Locate the cell with the specified text and output its [x, y] center coordinate. 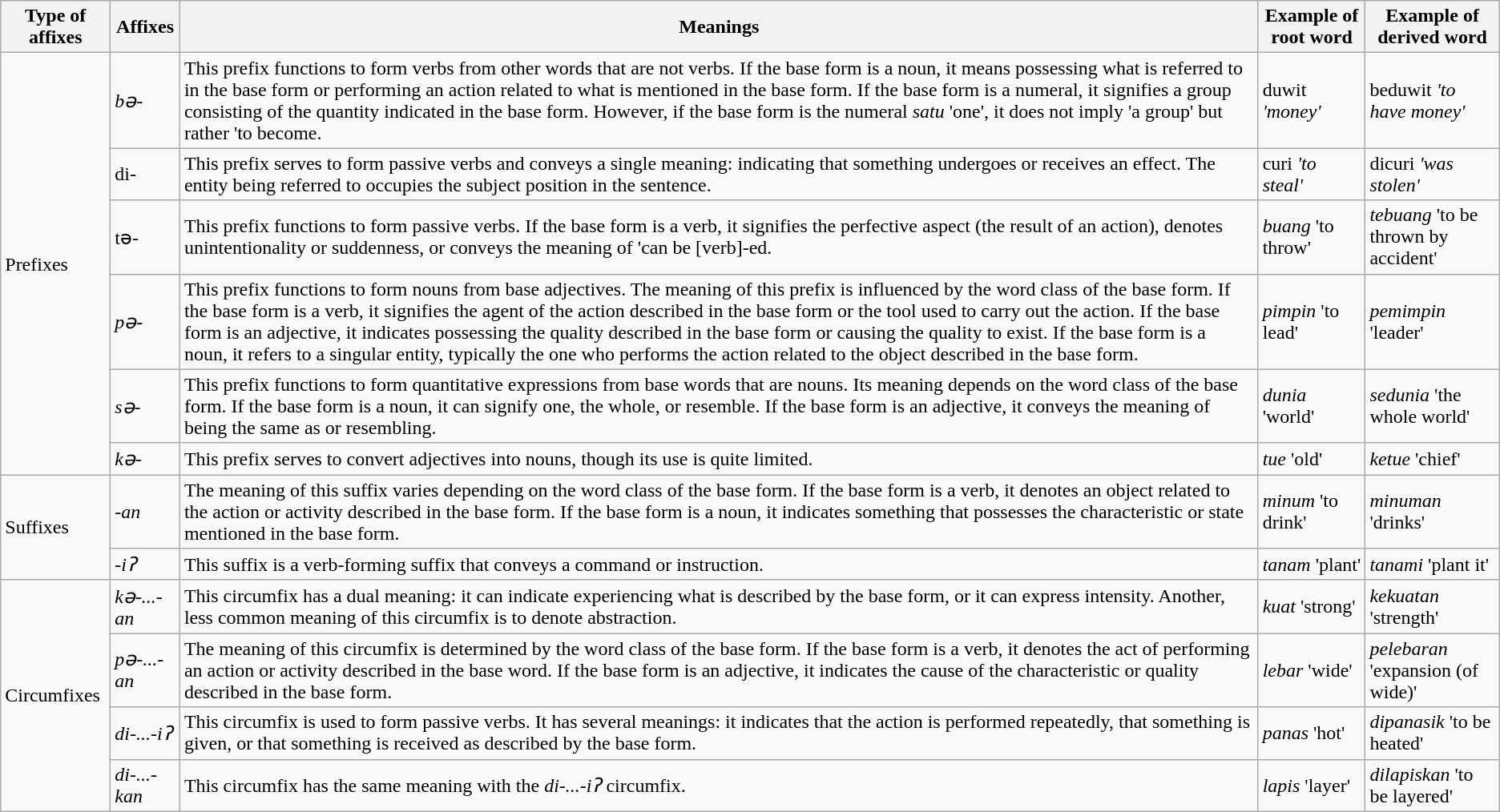
duwit 'money' [1312, 101]
Circumfixes [56, 695]
minuman 'drinks' [1433, 512]
di-...-iʔ [146, 734]
This prefix serves to convert adjectives into nouns, though its use is quite limited. [719, 459]
kekuatan 'strength' [1433, 607]
dilapiskan 'to be layered' [1433, 785]
This suffix is a verb-forming suffix that conveys a command or instruction. [719, 565]
dipanasik 'to be heated' [1433, 734]
Meanings [719, 27]
Type of affixes [56, 27]
sedunia 'the whole world' [1433, 406]
Affixes [146, 27]
tanam 'plant' [1312, 565]
Prefixes [56, 264]
lebar 'wide' [1312, 670]
buang 'to throw' [1312, 237]
kuat 'strong' [1312, 607]
panas 'hot' [1312, 734]
kə-...-an [146, 607]
tebuang 'to be thrown by accident' [1433, 237]
curi 'to steal' [1312, 175]
pelebaran 'expansion (of wide)' [1433, 670]
di- [146, 175]
beduwit 'to have money' [1433, 101]
pə- [146, 322]
Suffixes [56, 528]
tanami 'plant it' [1433, 565]
dunia 'world' [1312, 406]
This circumfix has the same meaning with the di-...-iʔ circumfix. [719, 785]
sə- [146, 406]
Example of root word [1312, 27]
-an [146, 512]
kə- [146, 459]
ketue 'chief' [1433, 459]
pimpin 'to lead' [1312, 322]
pə-...-an [146, 670]
lapis 'layer' [1312, 785]
-iʔ [146, 565]
tue 'old' [1312, 459]
minum 'to drink' [1312, 512]
pemimpin 'leader' [1433, 322]
bə- [146, 101]
tə- [146, 237]
di-...-kan [146, 785]
dicuri 'was stolen' [1433, 175]
Example of derived word [1433, 27]
